Extract the (x, y) coordinate from the center of the cell holding the provided text.  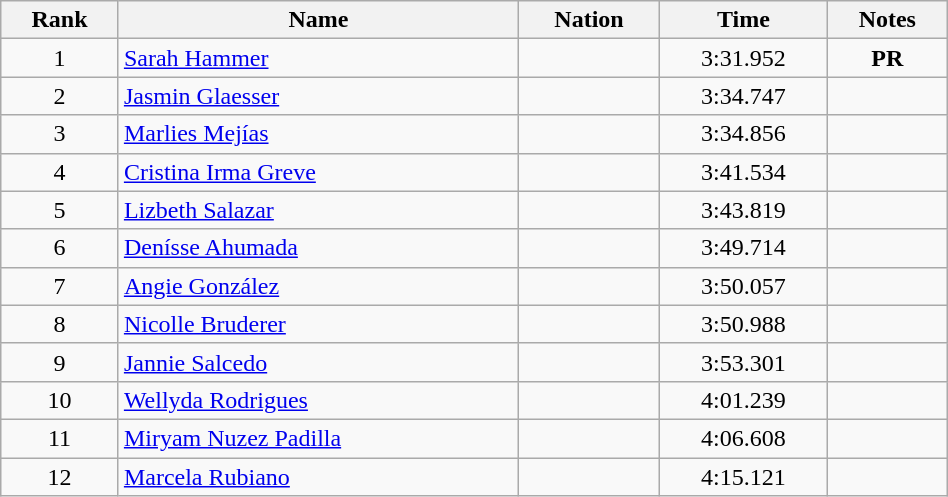
3:50.988 (744, 324)
5 (60, 210)
Lizbeth Salazar (318, 210)
Marlies Mejías (318, 134)
Miryam Nuzez Padilla (318, 438)
3:34.856 (744, 134)
4:15.121 (744, 477)
6 (60, 248)
Sarah Hammer (318, 58)
4:01.239 (744, 400)
Denísse Ahumada (318, 248)
3:50.057 (744, 286)
1 (60, 58)
3:53.301 (744, 362)
3:34.747 (744, 96)
12 (60, 477)
10 (60, 400)
Angie González (318, 286)
3 (60, 134)
2 (60, 96)
8 (60, 324)
Jannie Salcedo (318, 362)
Notes (887, 20)
7 (60, 286)
Name (318, 20)
Time (744, 20)
Rank (60, 20)
Nicolle Bruderer (318, 324)
4:06.608 (744, 438)
3:43.819 (744, 210)
3:49.714 (744, 248)
9 (60, 362)
PR (887, 58)
Marcela Rubiano (318, 477)
11 (60, 438)
Jasmin Glaesser (318, 96)
Nation (590, 20)
3:41.534 (744, 172)
Wellyda Rodrigues (318, 400)
3:31.952 (744, 58)
Cristina Irma Greve (318, 172)
4 (60, 172)
